Provide the (X, Y) coordinate of the cell's center where the given text is located.  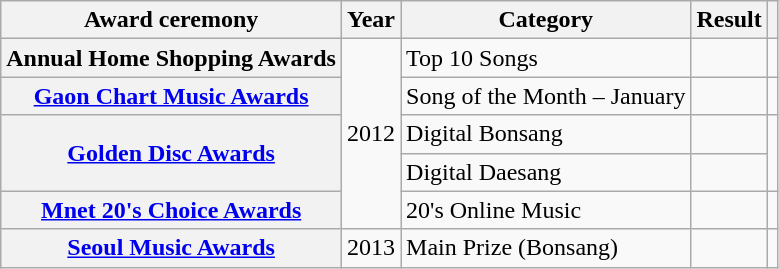
Gaon Chart Music Awards (172, 96)
Award ceremony (172, 20)
20's Online Music (546, 210)
Main Prize (Bonsang) (546, 248)
Digital Bonsang (546, 134)
Seoul Music Awards (172, 248)
2013 (370, 248)
Song of the Month – January (546, 96)
Digital Daesang (546, 172)
Annual Home Shopping Awards (172, 58)
Result (729, 20)
Category (546, 20)
Mnet 20's Choice Awards (172, 210)
Year (370, 20)
Top 10 Songs (546, 58)
Golden Disc Awards (172, 153)
2012 (370, 134)
